Identify which cell holds the provided text, then report its [X, Y] central coordinate. 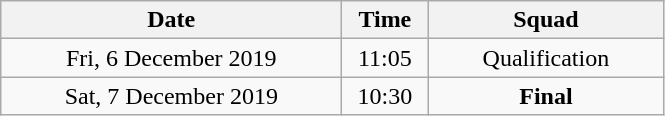
Fri, 6 December 2019 [172, 58]
10:30 [385, 96]
Final [546, 96]
Squad [546, 20]
Qualification [546, 58]
Date [172, 20]
11:05 [385, 58]
Time [385, 20]
Sat, 7 December 2019 [172, 96]
